Return the (X, Y) coordinate for the center point of the cell that contains the specified text.  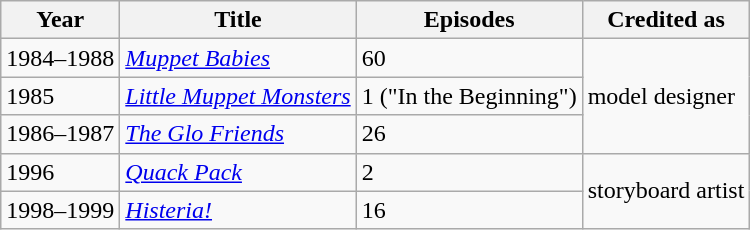
1985 (60, 96)
The Glo Friends (238, 134)
Little Muppet Monsters (238, 96)
storyboard artist (666, 191)
1996 (60, 172)
Year (60, 20)
model designer (666, 96)
1984–1988 (60, 58)
Histeria! (238, 210)
Episodes (469, 20)
60 (469, 58)
1998–1999 (60, 210)
26 (469, 134)
1986–1987 (60, 134)
1 ("In the Beginning") (469, 96)
Muppet Babies (238, 58)
2 (469, 172)
Quack Pack (238, 172)
16 (469, 210)
Title (238, 20)
Credited as (666, 20)
